For the text-containing cell, return its midpoint in (X, Y) coordinate format. 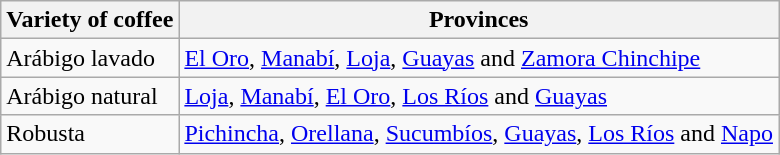
Variety of coffee (90, 20)
El Oro, Manabí, Loja, Guayas and Zamora Chinchipe (479, 58)
Arábigo natural (90, 96)
Loja, Manabí, El Oro, Los Ríos and Guayas (479, 96)
Pichincha, Orellana, Sucumbíos, Guayas, Los Ríos and Napo (479, 134)
Robusta (90, 134)
Provinces (479, 20)
Arábigo lavado (90, 58)
